Scan for the cell matching the given text and deliver its [X, Y] coordinate at center. 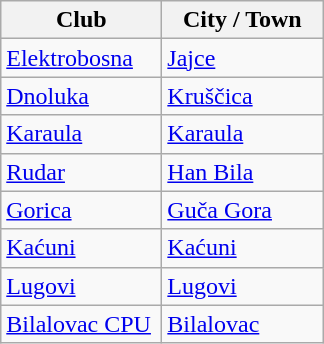
Elektrobosna [82, 58]
Bilalovac CPU [82, 324]
Rudar [82, 172]
Bilalovac [242, 324]
Kruščica [242, 96]
Gorica [82, 210]
Guča Gora [242, 210]
Club [82, 20]
Dnoluka [82, 96]
City / Town [242, 20]
Jajce [242, 58]
Han Bila [242, 172]
